Extract the [X, Y] coordinate from the center of the cell holding the provided text.  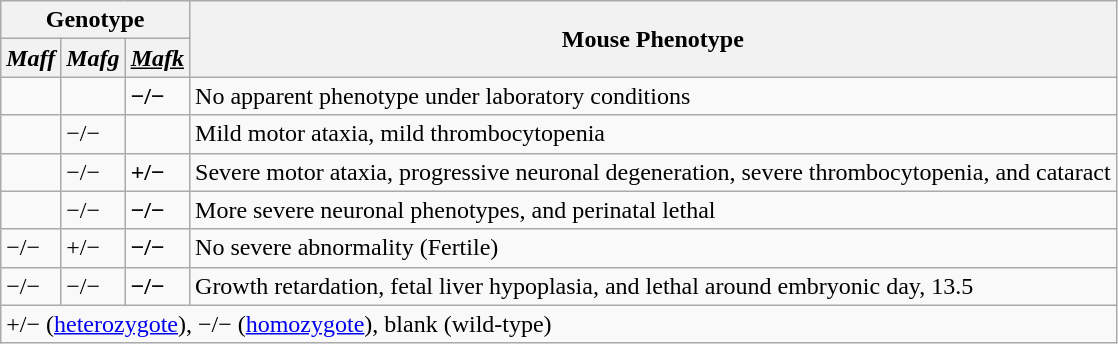
Genotype [96, 20]
Maff [31, 58]
Growth retardation, fetal liver hypoplasia, and lethal around embryonic day, 13.5 [654, 286]
No severe abnormality (Fertile) [654, 248]
+/− (heterozygote), −/− (homozygote), blank (wild-type) [558, 324]
More severe neuronal phenotypes, and perinatal lethal [654, 210]
Mild motor ataxia, mild thrombocytopenia [654, 134]
Severe motor ataxia, progressive neuronal degeneration, severe thrombocytopenia, and cataract [654, 172]
No apparent phenotype under laboratory conditions [654, 96]
Mafg [93, 58]
Mouse Phenotype [654, 39]
Mafk [157, 58]
